Locate the cell with the specified text and output its (x, y) center coordinate. 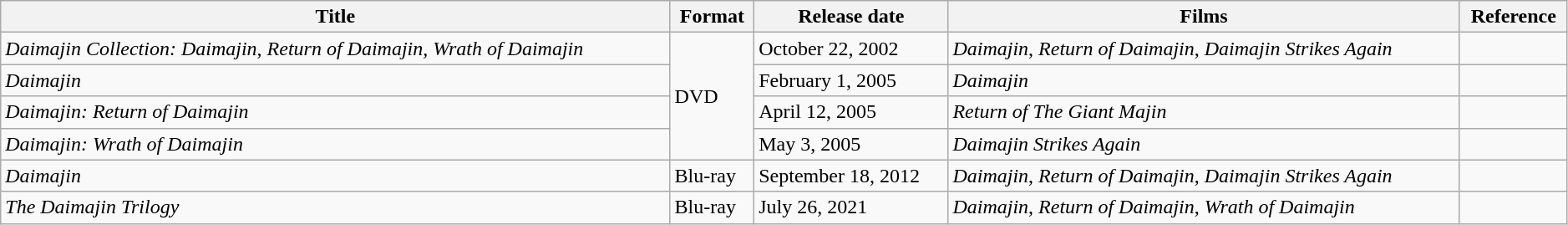
Daimajin: Return of Daimajin (336, 112)
Daimajin, Return of Daimajin, Wrath of Daimajin (1204, 207)
Daimajin Strikes Again (1204, 144)
Release date (851, 17)
Title (336, 17)
Films (1204, 17)
September 18, 2012 (851, 176)
October 22, 2002 (851, 49)
February 1, 2005 (851, 80)
Return of The Giant Majin (1204, 112)
DVD (712, 96)
Daimajin Collection: Daimajin, Return of Daimajin, Wrath of Daimajin (336, 49)
July 26, 2021 (851, 207)
April 12, 2005 (851, 112)
The Daimajin Trilogy (336, 207)
May 3, 2005 (851, 144)
Daimajin: Wrath of Daimajin (336, 144)
Format (712, 17)
Reference (1514, 17)
